Return the [X, Y] coordinate for the center point of the cell that contains the specified text.  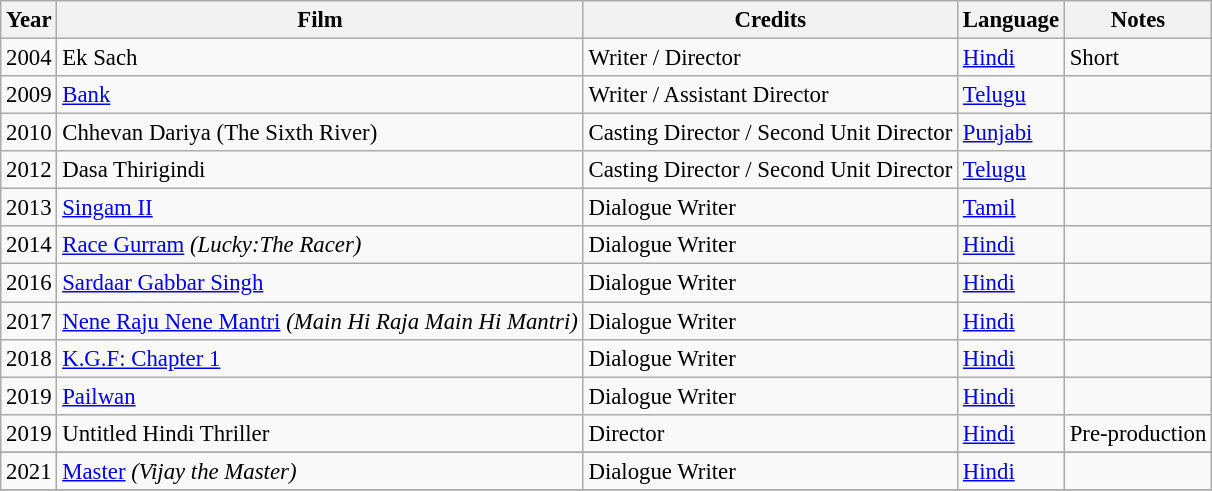
Writer / Assistant Director [770, 95]
Ek Sach [320, 58]
2009 [29, 95]
2021 [29, 471]
Pailwan [320, 396]
Short [1138, 58]
Singam II [320, 208]
2016 [29, 283]
Master (Vijay the Master) [320, 471]
2013 [29, 208]
Untitled Hindi Thriller [320, 433]
Punjabi [1012, 133]
Notes [1138, 20]
Credits [770, 20]
2017 [29, 321]
Chhevan Dariya (The Sixth River) [320, 133]
Director [770, 433]
Race Gurram (Lucky:The Racer) [320, 245]
Language [1012, 20]
2012 [29, 170]
Tamil [1012, 208]
Writer / Director [770, 58]
Year [29, 20]
Nene Raju Nene Mantri (Main Hi Raja Main Hi Mantri) [320, 321]
K.G.F: Chapter 1 [320, 358]
2018 [29, 358]
2014 [29, 245]
2010 [29, 133]
Bank [320, 95]
Sardaar Gabbar Singh [320, 283]
Film [320, 20]
Pre-production [1138, 433]
Dasa Thirigindi [320, 170]
2004 [29, 58]
